Return [x, y] of the center of cell containing provided text 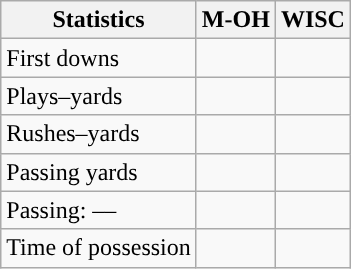
Passing: –– [99, 210]
Rushes–yards [99, 134]
Passing yards [99, 172]
Time of possession [99, 248]
M-OH [236, 20]
WISC [312, 20]
Statistics [99, 20]
First downs [99, 58]
Plays–yards [99, 96]
